Identify which cell holds the provided text, then report its [x, y] central coordinate. 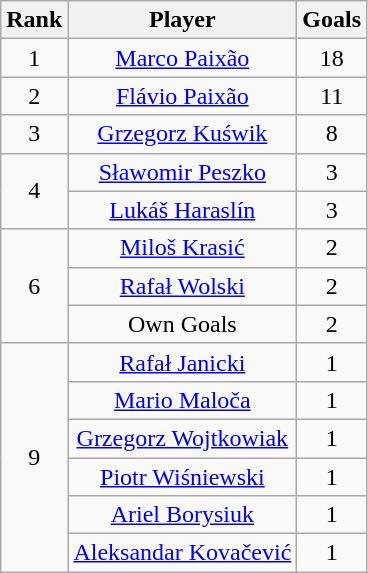
Goals [332, 20]
6 [34, 286]
Ariel Borysiuk [182, 515]
Marco Paixão [182, 58]
4 [34, 191]
Piotr Wiśniewski [182, 477]
Flávio Paixão [182, 96]
Miloš Krasić [182, 248]
18 [332, 58]
Grzegorz Kuświk [182, 134]
Rank [34, 20]
Mario Maloča [182, 400]
8 [332, 134]
Lukáš Haraslín [182, 210]
Rafał Janicki [182, 362]
Sławomir Peszko [182, 172]
Grzegorz Wojtkowiak [182, 438]
9 [34, 457]
Own Goals [182, 324]
Player [182, 20]
11 [332, 96]
Rafał Wolski [182, 286]
Aleksandar Kovačević [182, 553]
